Determine the [x, y] coordinate at the center of the cell enclosing the given text.  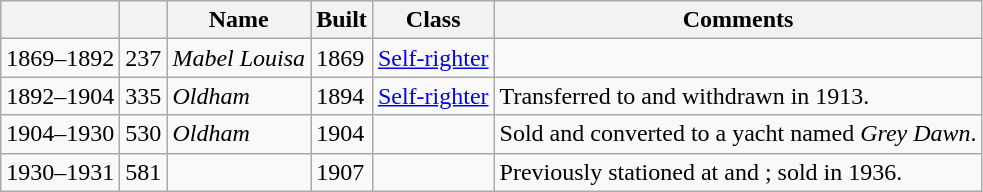
Class [433, 20]
1930–1931 [60, 172]
Mabel Louisa [239, 58]
Comments [738, 20]
Transferred to and withdrawn in 1913. [738, 96]
1892–1904 [60, 96]
1904–1930 [60, 134]
335 [144, 96]
1894 [342, 96]
1869–1892 [60, 58]
Sold and converted to a yacht named Grey Dawn. [738, 134]
Built [342, 20]
1907 [342, 172]
530 [144, 134]
Previously stationed at and ; sold in 1936. [738, 172]
237 [144, 58]
1904 [342, 134]
581 [144, 172]
Name [239, 20]
1869 [342, 58]
